Detect which cell encompasses the target text, then output its [x, y] center coordinate. 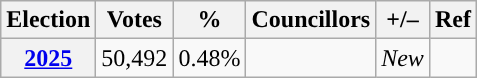
Votes [134, 20]
50,492 [134, 58]
0.48% [210, 58]
New [403, 58]
2025 [48, 58]
% [210, 20]
Election [48, 20]
Councillors [311, 20]
+/– [403, 20]
Ref [452, 20]
